Output the [X, Y] coordinate of the center of the cell containing the given text.  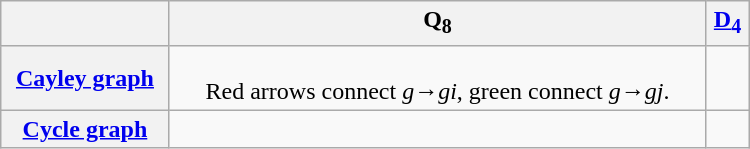
Red arrows connect g→gi, green connect g→gj. [438, 78]
D4 [728, 23]
Q8 [438, 23]
Cycle graph [85, 129]
Cayley graph [85, 78]
